Pinpoint the cell where the given text exists, returning its [x, y] midpoint coordinate. 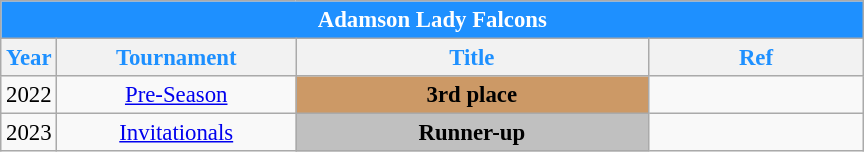
Pre-Season [176, 95]
Year [29, 58]
Adamson Lady Falcons [432, 20]
Ref [756, 58]
2022 [29, 95]
3rd place [472, 95]
Invitationals [176, 133]
2023 [29, 133]
Title [472, 58]
Runner-up [472, 133]
Tournament [176, 58]
